Determine the [X, Y] coordinate at the center of the cell enclosing the given text.  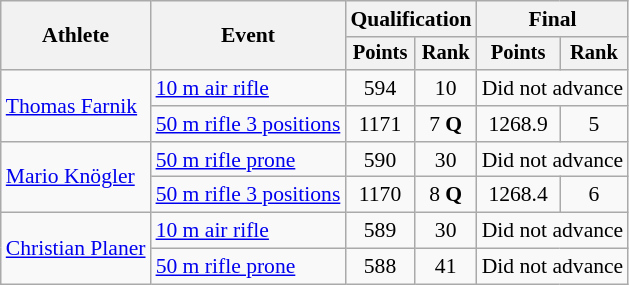
Christian Planer [76, 248]
1170 [380, 195]
41 [446, 267]
6 [594, 195]
589 [380, 231]
10 [446, 88]
594 [380, 88]
Athlete [76, 36]
Thomas Farnik [76, 106]
5 [594, 124]
1268.9 [518, 124]
8 Q [446, 195]
588 [380, 267]
7 Q [446, 124]
590 [380, 160]
Final [553, 19]
Event [248, 36]
1268.4 [518, 195]
1171 [380, 124]
Mario Knögler [76, 178]
Qualification [410, 19]
